Return the [X, Y] coordinate for the center point of the cell that contains the specified text.  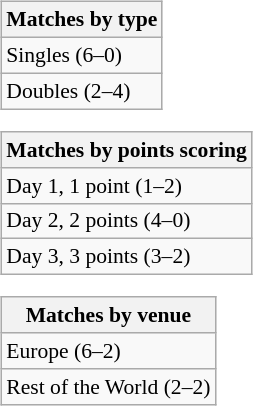
Europe (6–2) [108, 351]
Rest of the World (2–2) [108, 387]
Singles (6–0) [82, 55]
Matches by type [82, 20]
Day 1, 1 point (1–2) [126, 185]
Matches by venue [108, 315]
Day 2, 2 points (4–0) [126, 221]
Day 3, 3 points (3–2) [126, 257]
Doubles (2–4) [82, 91]
Matches by points scoring [126, 150]
